Scan for the cell matching the given text and deliver its (X, Y) coordinate at center. 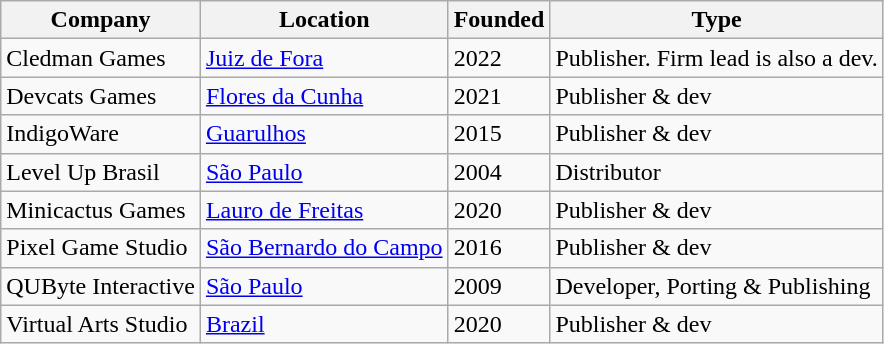
2004 (499, 172)
Company (101, 20)
2009 (499, 286)
Minicactus Games (101, 210)
Cledman Games (101, 58)
Virtual Arts Studio (101, 324)
Type (716, 20)
IndigoWare (101, 134)
QUByte Interactive (101, 286)
Guarulhos (324, 134)
2015 (499, 134)
Level Up Brasil (101, 172)
Developer, Porting & Publishing (716, 286)
São Bernardo do Campo (324, 248)
Lauro de Freitas (324, 210)
Flores da Cunha (324, 96)
2021 (499, 96)
Founded (499, 20)
Juiz de Fora (324, 58)
2022 (499, 58)
Distributor (716, 172)
Location (324, 20)
2016 (499, 248)
Publisher. Firm lead is also a dev. (716, 58)
Brazil (324, 324)
Pixel Game Studio (101, 248)
Devcats Games (101, 96)
